Extract the [X, Y] coordinate from the center of the cell holding the provided text.  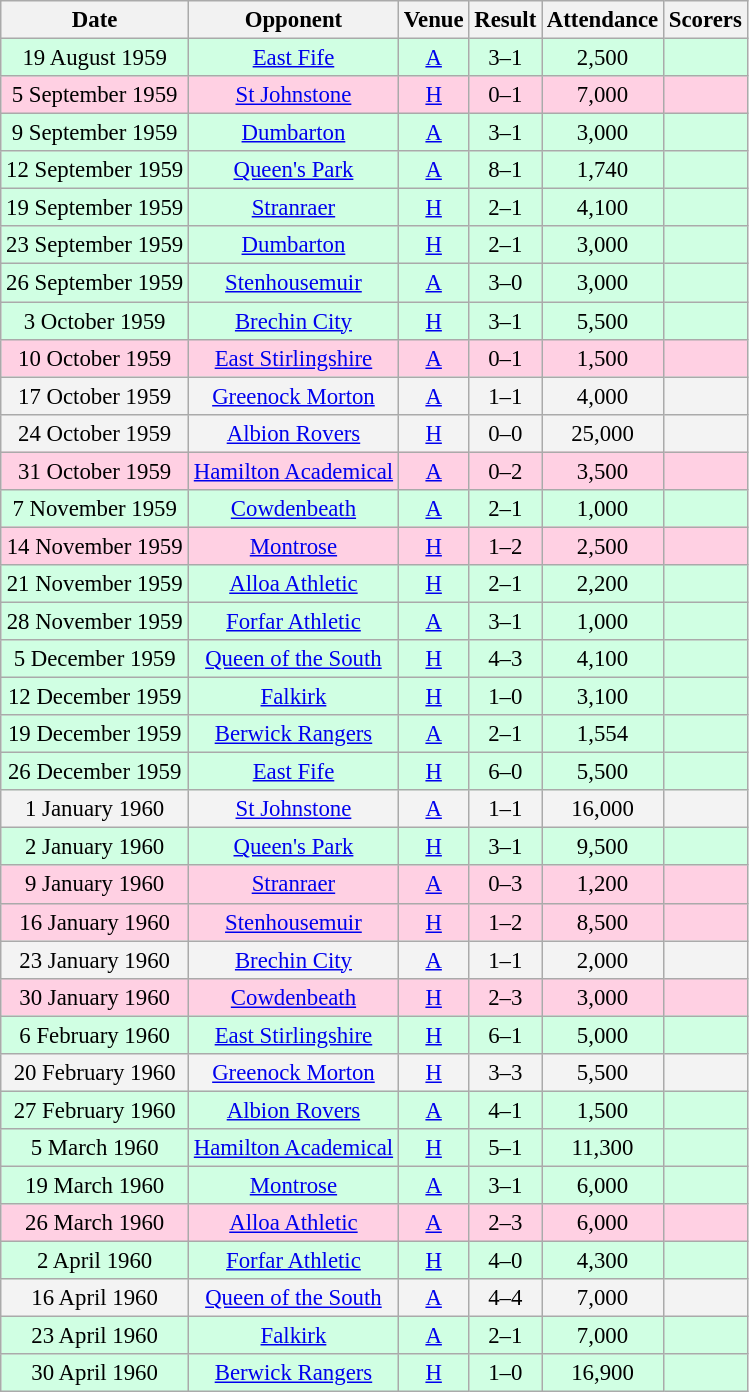
5–1 [506, 1148]
17 October 1959 [95, 396]
2 January 1960 [95, 847]
8,500 [603, 922]
3,500 [603, 471]
Opponent [294, 20]
1,740 [603, 170]
9 September 1959 [95, 133]
5,000 [603, 1035]
7 November 1959 [95, 509]
30 January 1960 [95, 997]
5 September 1959 [95, 95]
Venue [434, 20]
2,000 [603, 960]
1 January 1960 [95, 809]
23 January 1960 [95, 960]
12 September 1959 [95, 170]
3–0 [506, 283]
5 December 1959 [95, 659]
26 December 1959 [95, 772]
21 November 1959 [95, 584]
4–4 [506, 1298]
Attendance [603, 20]
19 August 1959 [95, 58]
Result [506, 20]
4–1 [506, 1110]
2,200 [603, 584]
3–3 [506, 1073]
11,300 [603, 1148]
3 October 1959 [95, 321]
Date [95, 20]
26 March 1960 [95, 1223]
1,554 [603, 734]
20 February 1960 [95, 1073]
19 December 1959 [95, 734]
19 September 1959 [95, 208]
14 November 1959 [95, 546]
16,900 [603, 1373]
6 February 1960 [95, 1035]
4,000 [603, 396]
9,500 [603, 847]
1,200 [603, 885]
27 February 1960 [95, 1110]
0–0 [506, 433]
9 January 1960 [95, 885]
5 March 1960 [95, 1148]
19 March 1960 [95, 1185]
28 November 1959 [95, 621]
24 October 1959 [95, 433]
10 October 1959 [95, 358]
16 January 1960 [95, 922]
26 September 1959 [95, 283]
16 April 1960 [95, 1298]
23 April 1960 [95, 1336]
31 October 1959 [95, 471]
30 April 1960 [95, 1373]
3,100 [603, 697]
2 April 1960 [95, 1261]
12 December 1959 [95, 697]
23 September 1959 [95, 245]
25,000 [603, 433]
Scorers [705, 20]
4,300 [603, 1261]
0–3 [506, 885]
0–2 [506, 471]
6–1 [506, 1035]
16,000 [603, 809]
4–0 [506, 1261]
6–0 [506, 772]
8–1 [506, 170]
4–3 [506, 659]
